Search for the cell housing the specified text and yield its (X, Y) center coordinate. 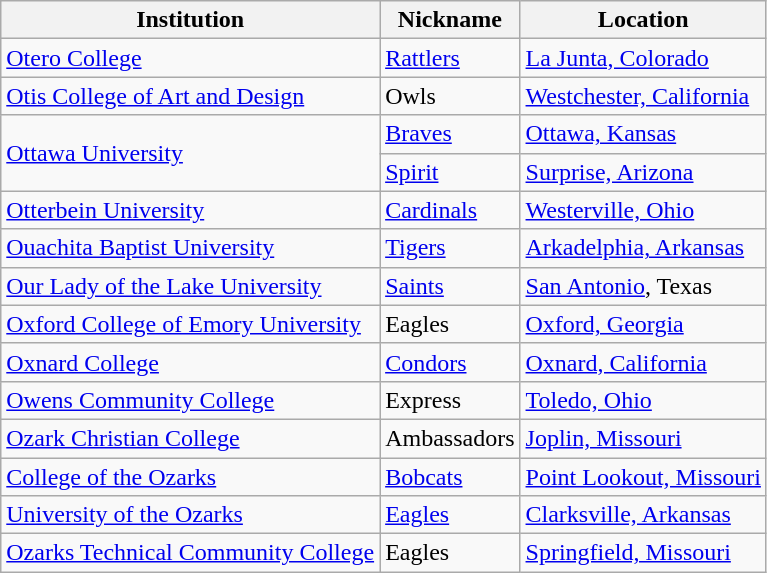
Oxnard College (190, 362)
Saints (450, 286)
Owls (450, 96)
Springfield, Missouri (643, 553)
Oxford College of Emory University (190, 324)
Institution (190, 20)
Clarksville, Arkansas (643, 515)
Nickname (450, 20)
Owens Community College (190, 400)
La Junta, Colorado (643, 58)
Bobcats (450, 477)
Express (450, 400)
Toledo, Ohio (643, 400)
Ozark Christian College (190, 438)
Westerville, Ohio (643, 210)
Otterbein University (190, 210)
Westchester, California (643, 96)
Ottawa, Kansas (643, 134)
Cardinals (450, 210)
University of the Ozarks (190, 515)
Ambassadors (450, 438)
Otis College of Art and Design (190, 96)
Braves (450, 134)
Point Lookout, Missouri (643, 477)
Ouachita Baptist University (190, 248)
Ozarks Technical Community College (190, 553)
Spirit (450, 172)
Ottawa University (190, 153)
San Antonio, Texas (643, 286)
Condors (450, 362)
Surprise, Arizona (643, 172)
Location (643, 20)
Otero College (190, 58)
Arkadelphia, Arkansas (643, 248)
Tigers (450, 248)
Rattlers (450, 58)
College of the Ozarks (190, 477)
Oxnard, California (643, 362)
Joplin, Missouri (643, 438)
Our Lady of the Lake University (190, 286)
Oxford, Georgia (643, 324)
